Determine the [X, Y] coordinate at the center of the cell enclosing the given text.  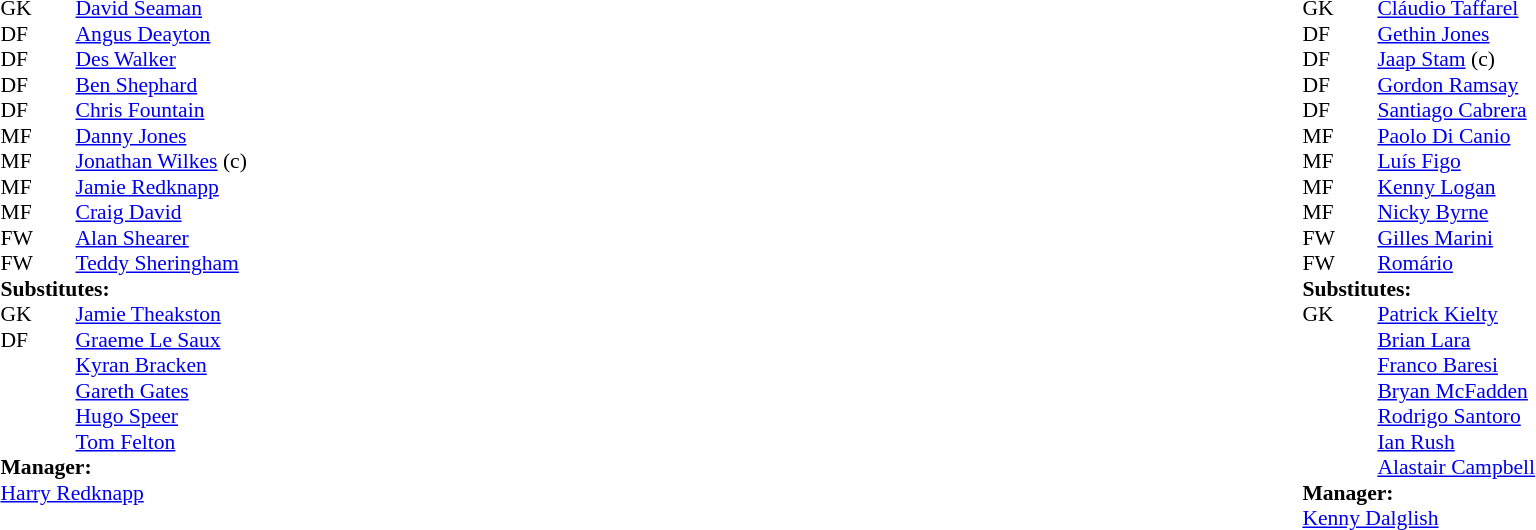
Gilles Marini [1456, 238]
Nicky Byrne [1456, 213]
Kenny Logan [1456, 187]
Jamie Redknapp [162, 187]
Luís Figo [1456, 161]
Graeme Le Saux [162, 340]
Ben Shephard [162, 85]
Jonathan Wilkes (c) [162, 161]
Gethin Jones [1456, 34]
Jamie Theakston [162, 315]
Gordon Ramsay [1456, 85]
Angus Deayton [162, 34]
Hugo Speer [162, 417]
Ian Rush [1456, 442]
Alan Shearer [162, 238]
Des Walker [162, 59]
Chris Fountain [162, 111]
Kyran Bracken [162, 365]
Harry Redknapp [123, 493]
Romário [1456, 263]
Gareth Gates [162, 391]
Teddy Sheringham [162, 263]
Danny Jones [162, 136]
Brian Lara [1456, 340]
Paolo Di Canio [1456, 136]
Alastair Campbell [1456, 467]
Craig David [162, 213]
Tom Felton [162, 442]
Santiago Cabrera [1456, 111]
Jaap Stam (c) [1456, 59]
Rodrigo Santoro [1456, 417]
Bryan McFadden [1456, 391]
Patrick Kielty [1456, 315]
Franco Baresi [1456, 365]
